Scan for the cell matching the given text and deliver its (X, Y) coordinate at center. 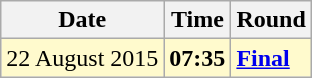
Round (271, 20)
Date (82, 20)
22 August 2015 (82, 58)
07:35 (198, 58)
Final (271, 58)
Time (198, 20)
